Return [X, Y] of the center of cell containing provided text 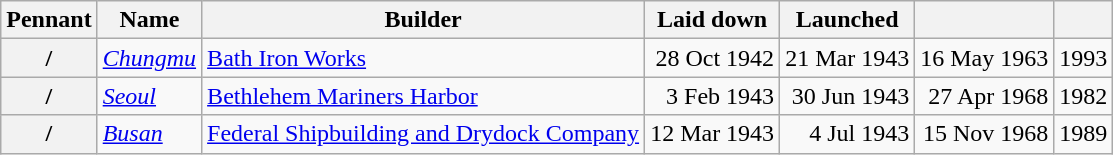
4 Jul 1943 [848, 134]
1982 [1084, 96]
15 Nov 1968 [984, 134]
Busan [149, 134]
27 Apr 1968 [984, 96]
12 Mar 1943 [712, 134]
Chungmu [149, 58]
1993 [1084, 58]
Bethlehem Mariners Harbor [424, 96]
Federal Shipbuilding and Drydock Company [424, 134]
3 Feb 1943 [712, 96]
21 Mar 1943 [848, 58]
Laid down [712, 20]
16 May 1963 [984, 58]
Seoul [149, 96]
Bath Iron Works [424, 58]
28 Oct 1942 [712, 58]
Launched [848, 20]
Name [149, 20]
Pennant [49, 20]
30 Jun 1943 [848, 96]
Builder [424, 20]
1989 [1084, 134]
